Search for the cell housing the specified text and yield its (X, Y) center coordinate. 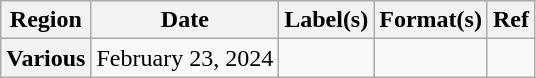
February 23, 2024 (185, 58)
Format(s) (431, 20)
Ref (510, 20)
Region (46, 20)
Date (185, 20)
Various (46, 58)
Label(s) (326, 20)
